From the cell containing the given text, extract its center point as [X, Y] coordinate. 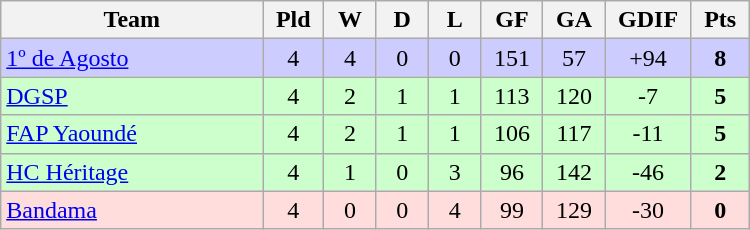
106 [512, 134]
142 [574, 172]
Pld [294, 20]
Pts [720, 20]
GF [512, 20]
57 [574, 58]
8 [720, 58]
W [350, 20]
151 [512, 58]
FAP Yaoundé [132, 134]
120 [574, 96]
Team [132, 20]
L [454, 20]
117 [574, 134]
129 [574, 210]
+94 [648, 58]
3 [454, 172]
1º de Agosto [132, 58]
HC Héritage [132, 172]
96 [512, 172]
GDIF [648, 20]
-30 [648, 210]
-11 [648, 134]
GA [574, 20]
DGSP [132, 96]
-7 [648, 96]
D [402, 20]
113 [512, 96]
99 [512, 210]
-46 [648, 172]
Bandama [132, 210]
